For the text-containing cell, return its midpoint in [x, y] coordinate format. 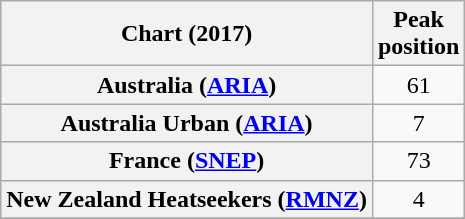
Australia Urban (ARIA) [187, 123]
France (SNEP) [187, 161]
7 [418, 123]
Peak position [418, 34]
73 [418, 161]
New Zealand Heatseekers (RMNZ) [187, 199]
Australia (ARIA) [187, 85]
4 [418, 199]
61 [418, 85]
Chart (2017) [187, 34]
